Identify which cell holds the provided text, then report its [X, Y] central coordinate. 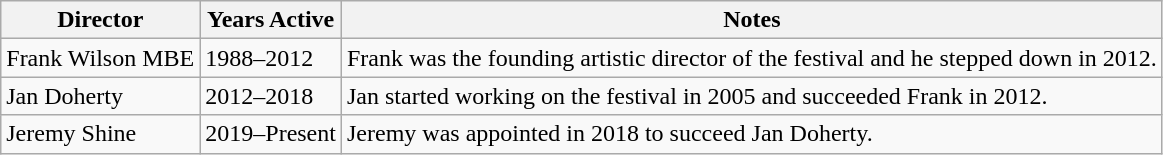
2012–2018 [271, 96]
Years Active [271, 20]
Jan Doherty [100, 96]
Frank Wilson MBE [100, 58]
Notes [752, 20]
Jeremy was appointed in 2018 to succeed Jan Doherty. [752, 134]
Frank was the founding artistic director of the festival and he stepped down in 2012. [752, 58]
Jan started working on the festival in 2005 and succeeded Frank in 2012. [752, 96]
2019–Present [271, 134]
1988–2012 [271, 58]
Jeremy Shine [100, 134]
Director [100, 20]
